Output the (x, y) coordinate of the center of the cell containing the given text.  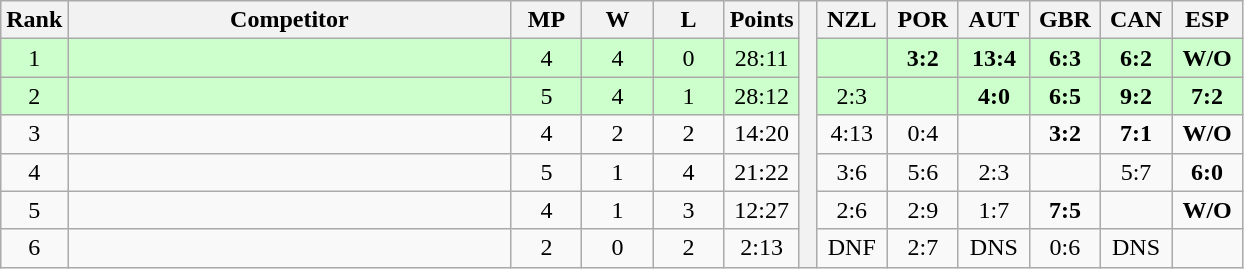
MP (546, 20)
2:9 (922, 210)
POR (922, 20)
0:6 (1064, 248)
2:7 (922, 248)
CAN (1136, 20)
28:11 (762, 58)
0:4 (922, 134)
6 (34, 248)
GBR (1064, 20)
ESP (1208, 20)
6:0 (1208, 172)
W (618, 20)
L (688, 20)
28:12 (762, 96)
1:7 (994, 210)
NZL (852, 20)
12:27 (762, 210)
AUT (994, 20)
6:2 (1136, 58)
7:1 (1136, 134)
Points (762, 20)
9:2 (1136, 96)
DNF (852, 248)
6:5 (1064, 96)
4:0 (994, 96)
4:13 (852, 134)
7:5 (1064, 210)
Rank (34, 20)
6:3 (1064, 58)
2:13 (762, 248)
5:7 (1136, 172)
3:6 (852, 172)
Competitor (290, 20)
5:6 (922, 172)
13:4 (994, 58)
7:2 (1208, 96)
14:20 (762, 134)
21:22 (762, 172)
2:6 (852, 210)
